Return the (x, y) coordinate for the center point of the cell that contains the specified text.  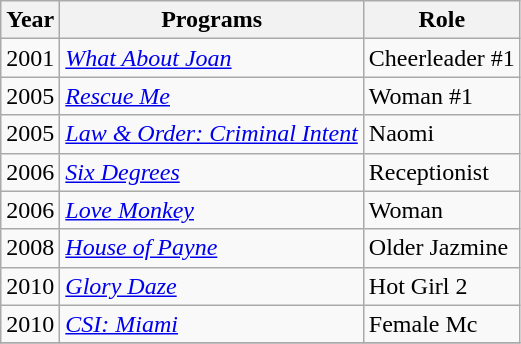
Law & Order: Criminal Intent (212, 134)
Role (442, 20)
Glory Daze (212, 286)
Year (30, 20)
2008 (30, 248)
Hot Girl 2 (442, 286)
Love Monkey (212, 210)
Older Jazmine (442, 248)
Programs (212, 20)
Six Degrees (212, 172)
Female Mc (442, 324)
Naomi (442, 134)
2001 (30, 58)
CSI: Miami (212, 324)
Receptionist (442, 172)
What About Joan (212, 58)
Woman (442, 210)
Cheerleader #1 (442, 58)
House of Payne (212, 248)
Woman #1 (442, 96)
Rescue Me (212, 96)
